Return the [x, y] coordinate for the center point of the cell that contains the specified text.  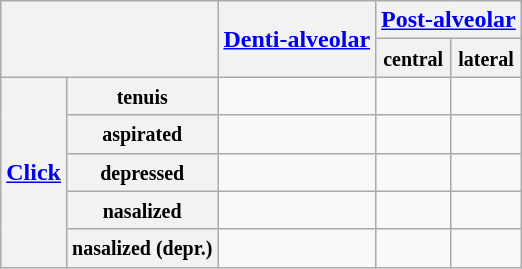
nasalized (depr.) [142, 248]
tenuis [142, 96]
central [414, 58]
Denti-alveolar [297, 39]
nasalized [142, 210]
lateral [486, 58]
depressed [142, 172]
Post-alveolar [449, 20]
aspirated [142, 134]
Click [34, 172]
